Capture the cell that displays the provided text and extract its (X, Y) central coordinate. 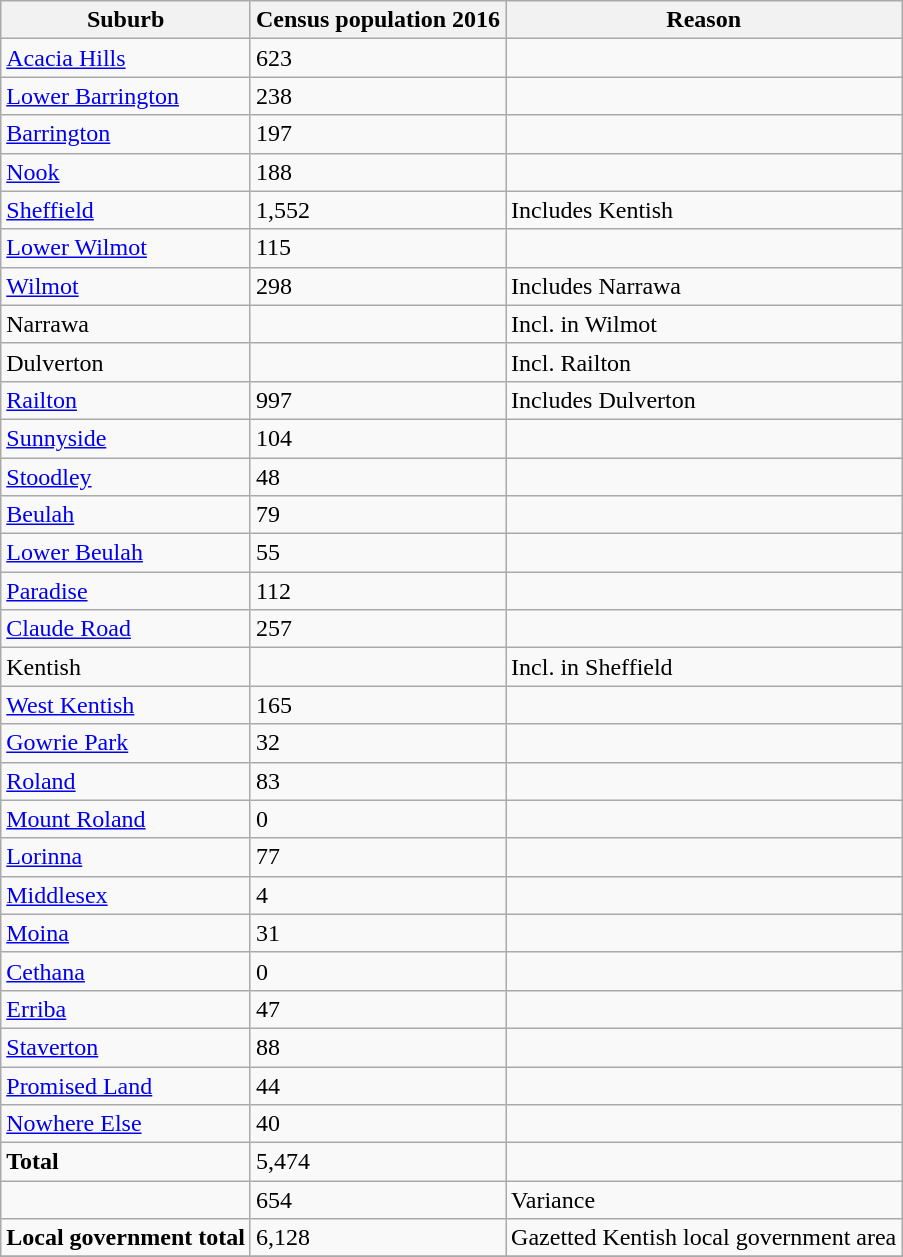
79 (378, 515)
1,552 (378, 210)
Beulah (126, 515)
257 (378, 629)
Barrington (126, 134)
Claude Road (126, 629)
115 (378, 248)
Total (126, 1162)
623 (378, 58)
Nook (126, 172)
Census population 2016 (378, 20)
Mount Roland (126, 819)
Stoodley (126, 477)
997 (378, 400)
32 (378, 743)
83 (378, 781)
Includes Narrawa (704, 286)
Staverton (126, 1047)
Incl. in Wilmot (704, 324)
Incl. Railton (704, 362)
Lower Barrington (126, 96)
238 (378, 96)
298 (378, 286)
Lower Beulah (126, 553)
Gazetted Kentish local government area (704, 1238)
Gowrie Park (126, 743)
44 (378, 1085)
5,474 (378, 1162)
6,128 (378, 1238)
Variance (704, 1200)
Promised Land (126, 1085)
48 (378, 477)
Nowhere Else (126, 1124)
Lower Wilmot (126, 248)
Reason (704, 20)
104 (378, 438)
Lorinna (126, 857)
Suburb (126, 20)
Dulverton (126, 362)
Sunnyside (126, 438)
112 (378, 591)
Includes Dulverton (704, 400)
Railton (126, 400)
47 (378, 1009)
77 (378, 857)
Cethana (126, 971)
Includes Kentish (704, 210)
Paradise (126, 591)
Moina (126, 933)
Narrawa (126, 324)
West Kentish (126, 705)
Wilmot (126, 286)
197 (378, 134)
Incl. in Sheffield (704, 667)
Acacia Hills (126, 58)
165 (378, 705)
Kentish (126, 667)
Sheffield (126, 210)
Erriba (126, 1009)
654 (378, 1200)
Middlesex (126, 895)
55 (378, 553)
Roland (126, 781)
88 (378, 1047)
4 (378, 895)
31 (378, 933)
Local government total (126, 1238)
40 (378, 1124)
188 (378, 172)
